Return the (X, Y) coordinate for the center point of the cell that contains the specified text.  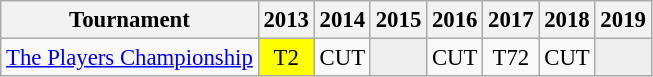
2013 (286, 20)
2019 (623, 20)
2014 (342, 20)
T72 (511, 58)
The Players Championship (130, 58)
2016 (455, 20)
2015 (398, 20)
2018 (567, 20)
Tournament (130, 20)
T2 (286, 58)
2017 (511, 20)
